Identify which cell holds the provided text, then report its [x, y] central coordinate. 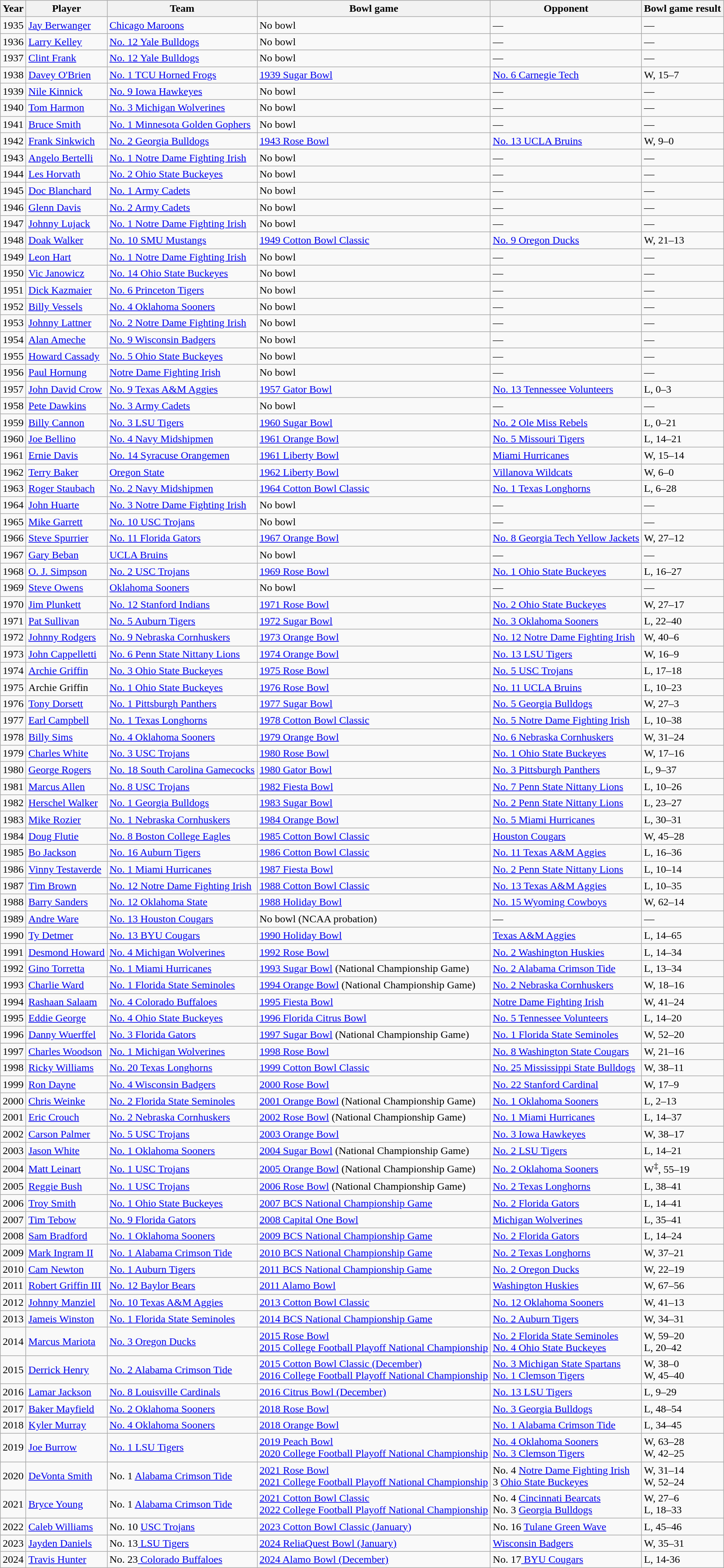
2020 [13, 1476]
Marcus Mariota [67, 1341]
2009 BCS National Championship Game [374, 1236]
Opponent [566, 9]
No. 13 Texas A&M Aggies [566, 886]
1947 [13, 224]
Doak Walker [67, 240]
Jayden Daniels [67, 1543]
John Huarte [67, 505]
2000 Rose Bowl [374, 1084]
No. 10 SMU Mustangs [182, 240]
1997 Sugar Bowl (National Championship Game) [374, 1035]
1974 Orange Bowl [374, 654]
Andre Ware [67, 919]
Frank Sinkwich [67, 141]
No. 8 Boston College Eagles [182, 836]
1965 [13, 522]
1997 [13, 1051]
W, 27–12 [683, 538]
1935 [13, 25]
2007 BCS National Championship Game [374, 1203]
W, 27–3 [683, 704]
1971 [13, 621]
1961 [13, 455]
2002 Rose Bowl (National Championship Game) [374, 1118]
1987 Fiesta Bowl [374, 869]
1957 Gator Bowl [374, 389]
No. 4 Ohio State Buckeyes [182, 1018]
1963 [13, 489]
No. 7 Penn State Nittany Lions [566, 787]
1990 [13, 935]
2002 [13, 1134]
2013 [13, 1319]
2015 Cotton Bowl Classic (December)2016 College Football Playoff National Championship [374, 1370]
1961 Orange Bowl [374, 439]
1962 Liberty Bowl [374, 472]
1978 [13, 737]
1972 Sugar Bowl [374, 621]
No. 6 Carnegie Tech [566, 75]
2009 [13, 1253]
Steve Owens [67, 588]
1959 [13, 422]
No. 22 Stanford Cardinal [566, 1084]
No. 5 Notre Dame Fighting Irish [566, 720]
Kyler Murray [67, 1425]
1967 [13, 555]
W, 40–6 [683, 637]
L, 9–29 [683, 1392]
2017 [13, 1408]
No. 3 Ohio State Buckeyes [182, 671]
2015 Rose Bowl2015 College Football Playoff National Championship [374, 1341]
Clint Frank [67, 58]
Caleb Williams [67, 1527]
Paul Hornung [67, 373]
1960 [13, 439]
Johnny Manziel [67, 1302]
No. 6 Princeton Tigers [182, 290]
L, 14-36 [683, 1560]
No. 16 Tulane Green Wave [566, 1527]
Glenn Davis [67, 207]
1994 Orange Bowl (National Championship Game) [374, 985]
Washington Huskies [566, 1286]
2024 Alamo Bowl (December) [374, 1560]
W, 21–13 [683, 240]
No. 8 Washington State Cougars [566, 1051]
2021 Cotton Bowl Classic2022 College Football Playoff National Championship [374, 1505]
1992 [13, 968]
Marcus Allen [67, 787]
No. 3 USC Trojans [182, 754]
1983 [13, 820]
1941 [13, 124]
1956 [13, 373]
2005 [13, 1187]
Charles White [67, 754]
No. 14 Ohio State Buckeyes [182, 274]
2006 [13, 1203]
Billy Cannon [67, 422]
1953 [13, 323]
No. 2 Army Cadets [182, 207]
1982 Fiesta Bowl [374, 787]
W, 52–20 [683, 1035]
George Rogers [67, 770]
2003 [13, 1151]
No. 2 Oregon Ducks [566, 1269]
No. 12 Oklahoma State [182, 902]
No. 3 Army Cadets [182, 406]
2004 [13, 1169]
L, 23–27 [683, 803]
No. 1 Nebraska Cornhuskers [182, 820]
1988 Cotton Bowl Classic [374, 886]
1987 [13, 886]
Carson Palmer [67, 1134]
1936 [13, 42]
1961 Liberty Bowl [374, 455]
L, 10–26 [683, 787]
Vinny Testaverde [67, 869]
2011 Alamo Bowl [374, 1286]
Nile Kinnick [67, 91]
2018 Orange Bowl [374, 1425]
No. 12 Stanford Indians [182, 604]
No. 13 UCLA Bruins [566, 141]
1989 [13, 919]
Chris Weinke [67, 1101]
L, 13–34 [683, 968]
Dick Kazmaier [67, 290]
1944 [13, 174]
2007 [13, 1220]
Charlie Ward [67, 985]
W, 31–24 [683, 737]
No. 3 Georgia Bulldogs [566, 1408]
Player [67, 9]
No. 13 Tennessee Volunteers [566, 389]
Angelo Bertelli [67, 157]
Bryce Young [67, 1505]
2024 ReliaQuest Bowl (January) [374, 1543]
2000 [13, 1101]
No. 4 Notre Dame Fighting Irish3 Ohio State Buckeyes [566, 1476]
No. 1 Auburn Tigers [182, 1269]
2006 Rose Bowl (National Championship Game) [374, 1187]
1943 [13, 157]
W, 27–17 [683, 604]
No. 2 Ole Miss Rebels [566, 422]
W, 15–14 [683, 455]
W, 41–13 [683, 1302]
Alan Ameche [67, 340]
Oregon State [182, 472]
1962 [13, 472]
No. 11 UCLA Bruins [566, 687]
Johnny Lattner [67, 323]
1940 [13, 108]
1942 [13, 141]
2023 [13, 1543]
1995 [13, 1018]
Lamar Jackson [67, 1392]
Ron Dayne [67, 1084]
No. 20 Texas Longhorns [182, 1068]
2004 Sugar Bowl (National Championship Game) [374, 1151]
Desmond Howard [67, 952]
No. 4 Navy Midshipmen [182, 439]
Howard Cassady [67, 356]
No. 1 Michigan Wolverines [182, 1051]
1966 [13, 538]
Herschel Walker [67, 803]
No. 23 Colorado Buffaloes [182, 1560]
1976 Rose Bowl [374, 687]
No. 3 Michigan Wolverines [182, 108]
1951 [13, 290]
Johnny Lujack [67, 224]
1979 Orange Bowl [374, 737]
Mike Rozier [67, 820]
Jim Plunkett [67, 604]
Joe Bellino [67, 439]
1991 [13, 952]
Tony Dorsett [67, 704]
2016 Citrus Bowl (December) [374, 1392]
Davey O'Brien [67, 75]
L, 14–34 [683, 952]
No. 5 Miami Hurricanes [566, 820]
W, 15–7 [683, 75]
Charles Woodson [67, 1051]
John Cappelletti [67, 654]
W, 62–14 [683, 902]
2013 Cotton Bowl Classic [374, 1302]
No. 6 Penn State Nittany Lions [182, 654]
Matt Leinart [67, 1169]
2014 [13, 1341]
1974 [13, 671]
Vic Janowicz [67, 274]
2010 [13, 1269]
W, 22–19 [683, 1269]
W, 67–56 [683, 1286]
Joe Burrow [67, 1448]
1949 [13, 257]
2011 [13, 1286]
2003 Orange Bowl [374, 1134]
Wisconsin Badgers [566, 1543]
W, 18–16 [683, 985]
Bruce Smith [67, 124]
L, 14–37 [683, 1118]
Tim Brown [67, 886]
W, 35–31 [683, 1543]
1958 [13, 406]
No. 8 USC Trojans [182, 787]
1960 Sugar Bowl [374, 422]
1977 [13, 720]
2012 [13, 1302]
L, 48–54 [683, 1408]
L, 9–37 [683, 770]
Steve Spurrier [67, 538]
1949 Cotton Bowl Classic [374, 240]
1970 [13, 604]
2008 [13, 1236]
No. 2 USC Trojans [182, 571]
No. 3 Pittsburgh Panthers [566, 770]
No. 13 BYU Cougars [182, 935]
2018 [13, 1425]
No. 2 Florida State Seminoles [182, 1101]
L, 0–21 [683, 422]
2015 [13, 1370]
L, 35–41 [683, 1220]
L, 10–23 [683, 687]
Leon Hart [67, 257]
Roger Staubach [67, 489]
No. 1 Georgia Bulldogs [182, 803]
No. 11 Texas A&M Aggies [566, 853]
1998 Rose Bowl [374, 1051]
Jameis Winston [67, 1319]
No. 1 Pittsburgh Panthers [182, 704]
Billy Sims [67, 737]
W, 9–0 [683, 141]
Rashaan Salaam [67, 1001]
No. 3 Michigan State SpartansNo. 1 Clemson Tigers [566, 1370]
No. 9 Texas A&M Aggies [182, 389]
Jason White [67, 1151]
2005 Orange Bowl (National Championship Game) [374, 1169]
1964 [13, 505]
No. 3 Oklahoma Sooners [566, 621]
Bo Jackson [67, 853]
W, 37–21 [683, 1253]
1992 Rose Bowl [374, 952]
Terry Baker [67, 472]
W, 38–11 [683, 1068]
1986 [13, 869]
Eddie George [67, 1018]
No bowl (NCAA probation) [374, 919]
1950 [13, 274]
1980 [13, 770]
No. 2 Georgia Bulldogs [182, 141]
W, 34–31 [683, 1319]
L, 16–27 [683, 571]
2001 Orange Bowl (National Championship Game) [374, 1101]
Doc Blanchard [67, 190]
Tom Harmon [67, 108]
1996 Florida Citrus Bowl [374, 1018]
John David Crow [67, 389]
No. 13 Houston Cougars [182, 919]
1986 Cotton Bowl Classic [374, 853]
1993 Sugar Bowl (National Championship Game) [374, 968]
Eric Crouch [67, 1118]
1968 [13, 571]
No. 14 Syracuse Orangemen [182, 455]
L, 14–24 [683, 1236]
1996 [13, 1035]
O. J. Simpson [67, 571]
No. 5 Ohio State Buckeyes [182, 356]
Michigan Wolverines [566, 1220]
2022 [13, 1527]
Ricky Williams [67, 1068]
W‡, 55–19 [683, 1169]
No. 6 Nebraska Cornhuskers [566, 737]
1945 [13, 190]
1985 [13, 853]
1984 Orange Bowl [374, 820]
No. 2 Auburn Tigers [566, 1319]
2019 Peach Bowl2020 College Football Playoff National Championship [374, 1448]
L, 38–41 [683, 1187]
2008 Capital One Bowl [374, 1220]
1969 [13, 588]
1977 Sugar Bowl [374, 704]
No. 17 BYU Cougars [566, 1560]
2021 [13, 1505]
No. 1 TCU Horned Frogs [182, 75]
1938 [13, 75]
1946 [13, 207]
Oklahoma Sooners [182, 588]
1943 Rose Bowl [374, 141]
No. 12 Oklahoma Sooners [566, 1302]
1979 [13, 754]
1988 Holiday Bowl [374, 902]
1975 Rose Bowl [374, 671]
1975 [13, 687]
Pete Dawkins [67, 406]
2023 Cotton Bowl Classic (January) [374, 1527]
Danny Wuerffel [67, 1035]
Houston Cougars [566, 836]
W, 59–20L, 20–42 [683, 1341]
1984 [13, 836]
No. 1 Minnesota Golden Gophers [182, 124]
L, 14–20 [683, 1018]
UCLA Bruins [182, 555]
1971 Rose Bowl [374, 604]
1955 [13, 356]
No. 8 Georgia Tech Yellow Jackets [566, 538]
Les Horvath [67, 174]
Earl Campbell [67, 720]
Jay Berwanger [67, 25]
1972 [13, 637]
W, 41–24 [683, 1001]
Ty Detmer [67, 935]
No. 25 Mississippi State Bulldogs [566, 1068]
2024 [13, 1560]
1952 [13, 307]
1999 [13, 1084]
Mike Garrett [67, 522]
No. 3 Iowa Hawkeyes [566, 1134]
Bowl game [374, 9]
No. 9 Oregon Ducks [566, 240]
No. 3 LSU Tigers [182, 422]
1948 [13, 240]
Cam Newton [67, 1269]
L, 34–45 [683, 1425]
Texas A&M Aggies [566, 935]
No. 12 Baylor Bears [182, 1286]
1964 Cotton Bowl Classic [374, 489]
Ernie Davis [67, 455]
Chicago Maroons [182, 25]
No. 2 Washington Huskies [566, 952]
Villanova Wildcats [566, 472]
1982 [13, 803]
1998 [13, 1068]
W, 21–16 [683, 1051]
1994 [13, 1001]
No. 9 Wisconsin Badgers [182, 340]
L, 10–38 [683, 720]
No. 8 Louisville Cardinals [182, 1392]
W, 17–9 [683, 1084]
2001 [13, 1118]
No. 2 Notre Dame Fighting Irish [182, 323]
No. 5 Georgia Bulldogs [566, 704]
Travis Hunter [67, 1560]
L, 10–14 [683, 869]
No. 5 Tennessee Volunteers [566, 1018]
W, 27–6L, 18–33 [683, 1505]
Mark Ingram II [67, 1253]
1939 [13, 91]
W, 6–0 [683, 472]
No. 18 South Carolina Gamecocks [182, 770]
No. 2 Navy Midshipmen [182, 489]
1957 [13, 389]
No. 5 Missouri Tigers [566, 439]
L, 0–3 [683, 389]
1995 Fiesta Bowl [374, 1001]
1976 [13, 704]
1985 Cotton Bowl Classic [374, 836]
Team [182, 9]
1973 Orange Bowl [374, 637]
W, 16–9 [683, 654]
1973 [13, 654]
L, 2–13 [683, 1101]
Reggie Bush [67, 1187]
W, 38–17 [683, 1134]
2010 BCS National Championship Game [374, 1253]
Baker Mayfield [67, 1408]
Gary Beban [67, 555]
2011 BCS National Championship Game [374, 1269]
1990 Holiday Bowl [374, 935]
1980 Rose Bowl [374, 754]
No. 5 Auburn Tigers [182, 621]
Doug Flutie [67, 836]
Barry Sanders [67, 902]
1954 [13, 340]
1967 Orange Bowl [374, 538]
No. 4 Colorado Buffaloes [182, 1001]
1983 Sugar Bowl [374, 803]
No. 4 Cincinnati BearcatsNo. 3 Georgia Bulldogs [566, 1505]
1988 [13, 902]
No. 3 Florida Gators [182, 1035]
1993 [13, 985]
No. 4 Oklahoma SoonersNo. 3 Clemson Tigers [566, 1448]
L, 14–65 [683, 935]
No. 11 Florida Gators [182, 538]
No. 3 Notre Dame Fighting Irish [182, 505]
No. 9 Florida Gators [182, 1220]
2019 [13, 1448]
Tim Tebow [67, 1220]
1939 Sugar Bowl [374, 75]
L, 17–18 [683, 671]
No. 1 Army Cadets [182, 190]
1999 Cotton Bowl Classic [374, 1068]
Year [13, 9]
W, 31–14W, 52–24 [683, 1476]
No. 9 Iowa Hawkeyes [182, 91]
2016 [13, 1392]
No. 1 LSU Tigers [182, 1448]
1937 [13, 58]
Sam Bradford [67, 1236]
1969 Rose Bowl [374, 571]
1981 [13, 787]
DeVonta Smith [67, 1476]
Derrick Henry [67, 1370]
Pat Sullivan [67, 621]
No. 15 Wyoming Cowboys [566, 902]
1978 Cotton Bowl Classic [374, 720]
Bowl game result [683, 9]
W, 38–0W, 45–40 [683, 1370]
1980 Gator Bowl [374, 770]
No. 4 Wisconsin Badgers [182, 1084]
No. 10 Texas A&M Aggies [182, 1302]
Johnny Rodgers [67, 637]
Robert Griffin III [67, 1286]
No. 2 Florida State SeminolesNo. 4 Ohio State Buckeyes [566, 1341]
2021 Rose Bowl2021 College Football Playoff National Championship [374, 1476]
2018 Rose Bowl [374, 1408]
L, 45–46 [683, 1527]
Troy Smith [67, 1203]
W, 17–16 [683, 754]
L, 30–31 [683, 820]
L, 22–40 [683, 621]
2014 BCS National Championship Game [374, 1319]
No. 2 LSU Tigers [566, 1151]
Larry Kelley [67, 42]
Miami Hurricanes [566, 455]
W, 63–28W, 42–25 [683, 1448]
L, 6–28 [683, 489]
Gino Torretta [67, 968]
No. 9 Nebraska Cornhuskers [182, 637]
L, 14–41 [683, 1203]
No. 4 Michigan Wolverines [182, 952]
L, 16–36 [683, 853]
Billy Vessels [67, 307]
No. 16 Auburn Tigers [182, 853]
No. 3 Oregon Ducks [182, 1341]
L, 10–35 [683, 886]
W, 45–28 [683, 836]
